Output the (X, Y) coordinate of the center of the cell containing the given text.  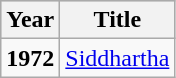
Title (118, 20)
1972 (30, 58)
Year (30, 20)
Siddhartha (118, 58)
